Output the [x, y] coordinate of the center of the cell containing the given text.  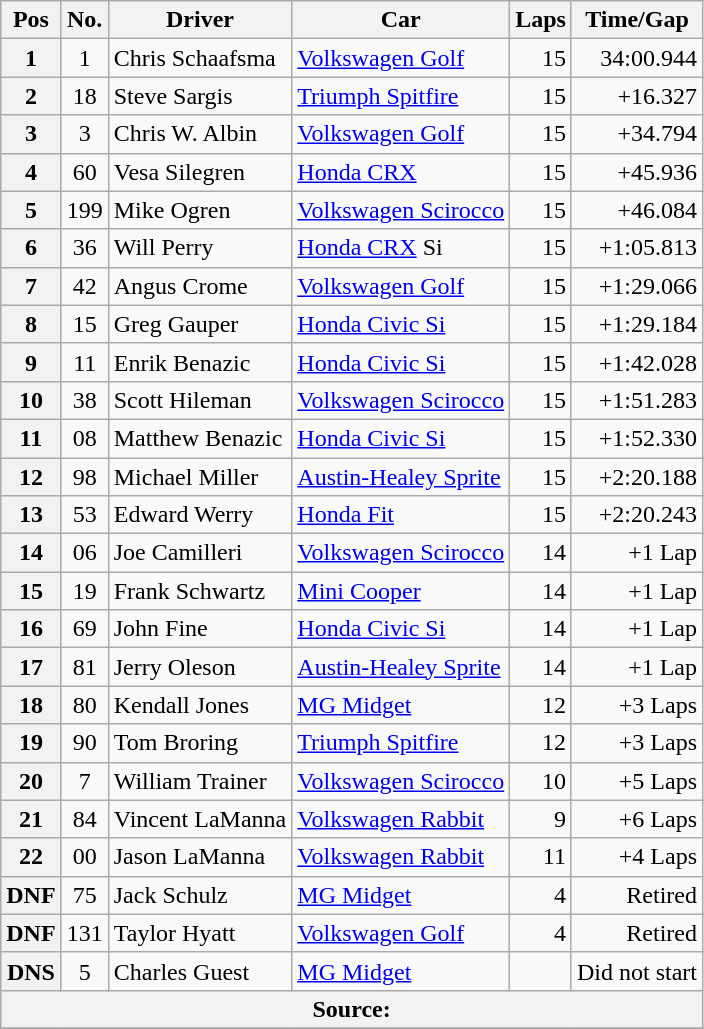
Mini Cooper [401, 591]
Jason LaManna [200, 857]
81 [84, 667]
17 [31, 667]
199 [84, 210]
Laps [541, 20]
60 [84, 172]
+2:20.243 [636, 515]
20 [31, 781]
Vesa Silegren [200, 172]
+1:42.028 [636, 362]
Will Perry [200, 248]
Jerry Oleson [200, 667]
+34.794 [636, 134]
+1:05.813 [636, 248]
+4 Laps [636, 857]
William Trainer [200, 781]
+6 Laps [636, 819]
131 [84, 933]
+1:29.184 [636, 324]
6 [31, 248]
22 [31, 857]
84 [84, 819]
Matthew Benazic [200, 438]
80 [84, 705]
08 [84, 438]
Michael Miller [200, 477]
Did not start [636, 971]
90 [84, 743]
34:00.944 [636, 58]
Enrik Benazic [200, 362]
Car [401, 20]
+45.936 [636, 172]
Chris Schaafsma [200, 58]
21 [31, 819]
75 [84, 895]
Taylor Hyatt [200, 933]
Edward Werry [200, 515]
36 [84, 248]
Vincent LaManna [200, 819]
Jack Schulz [200, 895]
+5 Laps [636, 781]
+1:52.330 [636, 438]
98 [84, 477]
42 [84, 286]
8 [31, 324]
+16.327 [636, 96]
Charles Guest [200, 971]
No. [84, 20]
Kendall Jones [200, 705]
Driver [200, 20]
Time/Gap [636, 20]
00 [84, 857]
John Fine [200, 629]
06 [84, 553]
Greg Gauper [200, 324]
38 [84, 400]
+46.084 [636, 210]
13 [31, 515]
2 [31, 96]
Steve Sargis [200, 96]
Chris W. Albin [200, 134]
+1:51.283 [636, 400]
Mike Ogren [200, 210]
Tom Broring [200, 743]
53 [84, 515]
69 [84, 629]
16 [31, 629]
+2:20.188 [636, 477]
Pos [31, 20]
Joe Camilleri [200, 553]
Angus Crome [200, 286]
Scott Hileman [200, 400]
Source: [352, 1009]
Frank Schwartz [200, 591]
Honda Fit [401, 515]
DNS [31, 971]
Honda CRX [401, 172]
+1:29.066 [636, 286]
Honda CRX Si [401, 248]
